Scan for the cell matching the given text and deliver its [X, Y] coordinate at center. 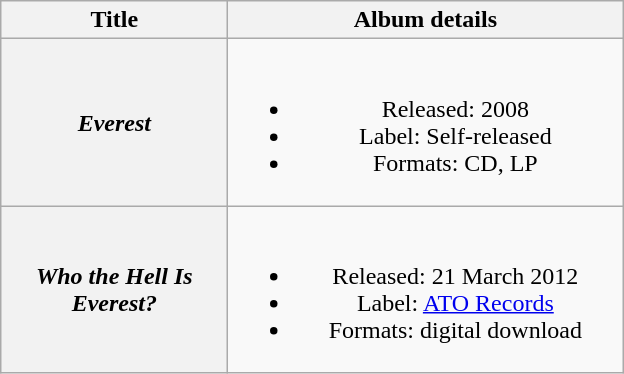
Released: 21 March 2012Label: ATO RecordsFormats: digital download [426, 290]
Who the Hell Is Everest? [114, 290]
Album details [426, 20]
Everest [114, 122]
Title [114, 20]
Released: 2008Label: Self-releasedFormats: CD, LP [426, 122]
